Output the [x, y] coordinate of the center of the cell containing the given text.  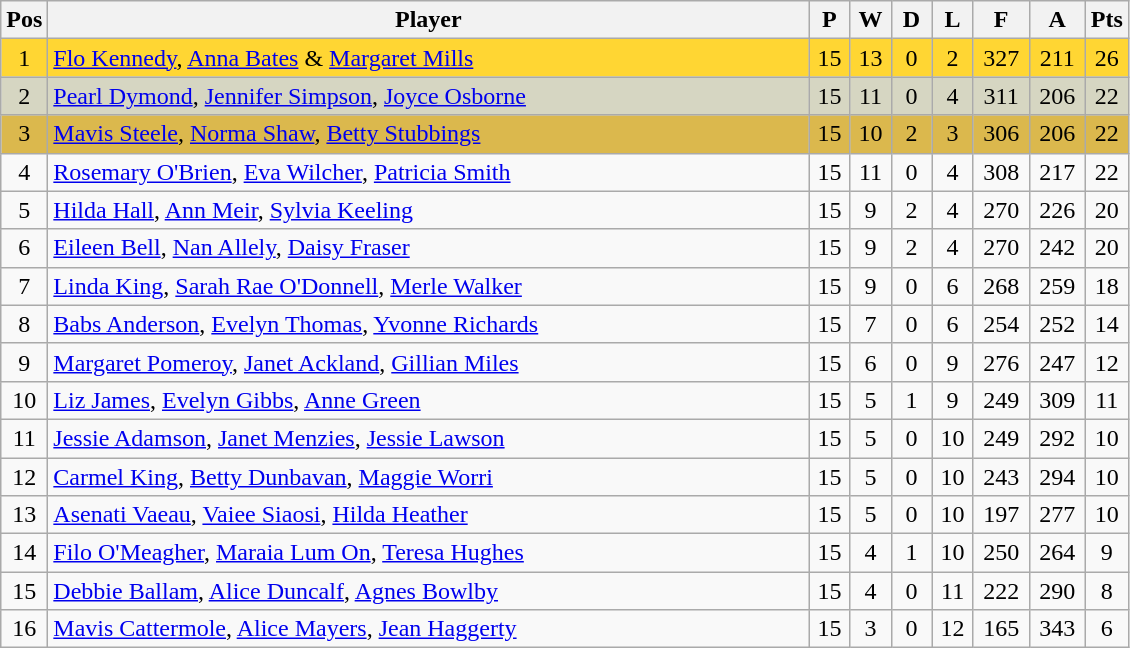
Mavis Cattermole, Alice Mayers, Jean Haggerty [428, 629]
250 [1001, 553]
277 [1057, 515]
226 [1057, 210]
Mavis Steele, Norma Shaw, Betty Stubbings [428, 134]
26 [1106, 58]
Debbie Ballam, Alice Duncalf, Agnes Bowlby [428, 591]
Hilda Hall, Ann Meir, Sylvia Keeling [428, 210]
L [952, 20]
D [912, 20]
252 [1057, 324]
Pts [1106, 20]
197 [1001, 515]
242 [1057, 248]
F [1001, 20]
165 [1001, 629]
308 [1001, 172]
Linda King, Sarah Rae O'Donnell, Merle Walker [428, 286]
254 [1001, 324]
Liz James, Evelyn Gibbs, Anne Green [428, 400]
Filo O'Meagher, Maraia Lum On, Teresa Hughes [428, 553]
292 [1057, 438]
Rosemary O'Brien, Eva Wilcher, Patricia Smith [428, 172]
309 [1057, 400]
247 [1057, 362]
217 [1057, 172]
259 [1057, 286]
306 [1001, 134]
18 [1106, 286]
Player [428, 20]
16 [24, 629]
276 [1001, 362]
A [1057, 20]
Babs Anderson, Evelyn Thomas, Yvonne Richards [428, 324]
Margaret Pomeroy, Janet Ackland, Gillian Miles [428, 362]
W [870, 20]
268 [1001, 286]
343 [1057, 629]
222 [1001, 591]
243 [1001, 477]
Eileen Bell, Nan Allely, Daisy Fraser [428, 248]
Carmel King, Betty Dunbavan, Maggie Worri [428, 477]
Asenati Vaeau, Vaiee Siaosi, Hilda Heather [428, 515]
Pearl Dymond, Jennifer Simpson, Joyce Osborne [428, 96]
Flo Kennedy, Anna Bates & Margaret Mills [428, 58]
Pos [24, 20]
311 [1001, 96]
211 [1057, 58]
264 [1057, 553]
290 [1057, 591]
Jessie Adamson, Janet Menzies, Jessie Lawson [428, 438]
327 [1001, 58]
P [830, 20]
294 [1057, 477]
